Return the [X, Y] coordinate for the center point of the cell that contains the specified text.  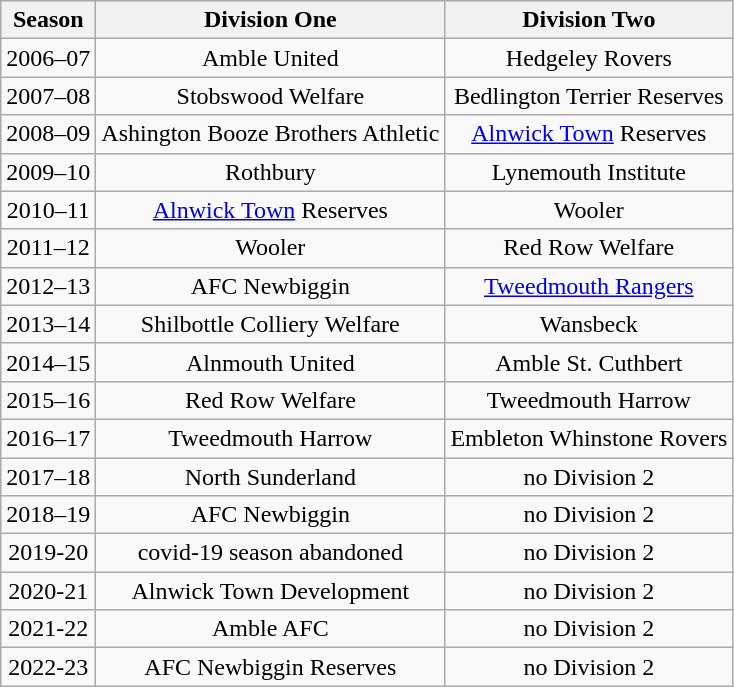
2011–12 [48, 248]
2017–18 [48, 477]
2006–07 [48, 58]
2010–11 [48, 210]
Amble St. Cuthbert [589, 362]
Season [48, 20]
Amble AFC [270, 629]
Amble United [270, 58]
Alnmouth United [270, 362]
2021-22 [48, 629]
2007–08 [48, 96]
Bedlington Terrier Reserves [589, 96]
Rothbury [270, 172]
Lynemouth Institute [589, 172]
Alnwick Town Development [270, 591]
2008–09 [48, 134]
2012–13 [48, 286]
North Sunderland [270, 477]
Shilbottle Colliery Welfare [270, 324]
Hedgeley Rovers [589, 58]
2009–10 [48, 172]
2015–16 [48, 400]
Stobswood Welfare [270, 96]
2022-23 [48, 667]
Division One [270, 20]
Tweedmouth Rangers [589, 286]
2018–19 [48, 515]
Embleton Whinstone Rovers [589, 438]
Division Two [589, 20]
Wansbeck [589, 324]
AFC Newbiggin Reserves [270, 667]
2020-21 [48, 591]
2014–15 [48, 362]
2013–14 [48, 324]
Ashington Booze Brothers Athletic [270, 134]
2019-20 [48, 553]
2016–17 [48, 438]
covid-19 season abandoned [270, 553]
